Detect which cell encompasses the target text, then output its (x, y) center coordinate. 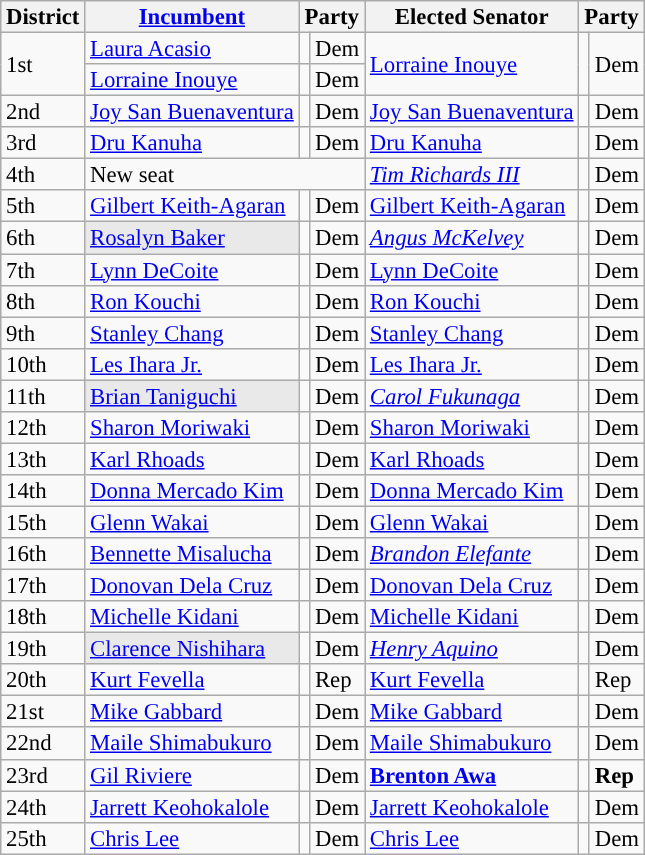
10th (43, 364)
Brian Taniguchi (192, 396)
8th (43, 301)
Angus McKelvey (472, 238)
2nd (43, 112)
3rd (43, 143)
Laura Acasio (192, 49)
Incumbent (192, 17)
22nd (43, 744)
9th (43, 333)
1st (43, 64)
17th (43, 586)
Gil Riviere (192, 775)
14th (43, 491)
18th (43, 617)
District (43, 17)
7th (43, 270)
19th (43, 649)
Elected Senator (472, 17)
Tim Richards III (472, 175)
Rosalyn Baker (192, 238)
Brenton Awa (472, 775)
5th (43, 206)
16th (43, 554)
New seat (225, 175)
4th (43, 175)
21st (43, 712)
6th (43, 238)
20th (43, 680)
Brandon Elefante (472, 554)
11th (43, 396)
Carol Fukunaga (472, 396)
Clarence Nishihara (192, 649)
24th (43, 807)
Henry Aquino (472, 649)
13th (43, 459)
12th (43, 428)
25th (43, 838)
Bennette Misalucha (192, 554)
23rd (43, 775)
15th (43, 522)
